Determine the [X, Y] coordinate at the center of the cell enclosing the given text.  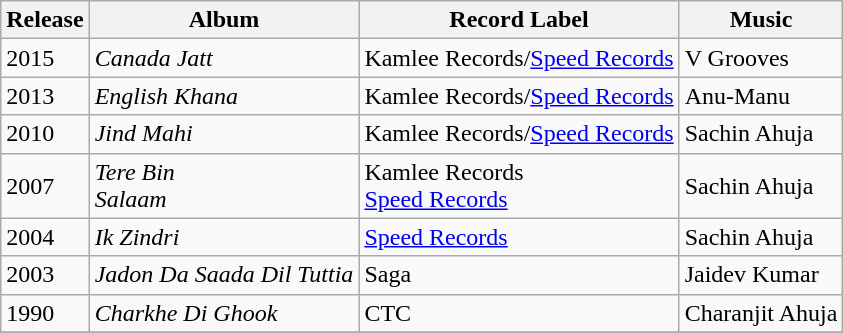
English Khana [224, 96]
2015 [45, 58]
Jind Mahi [224, 134]
2004 [45, 237]
CTC [519, 313]
Tere BinSalaam [224, 186]
2003 [45, 275]
Album [224, 20]
Kamlee RecordsSpeed Records [519, 186]
Jadon Da Saada Dil Tuttia [224, 275]
Ik Zindri [224, 237]
2013 [45, 96]
Saga [519, 275]
Speed Records [519, 237]
Music [761, 20]
V Grooves [761, 58]
Release [45, 20]
Canada Jatt [224, 58]
2010 [45, 134]
Charanjit Ahuja [761, 313]
Record Label [519, 20]
Jaidev Kumar [761, 275]
1990 [45, 313]
Charkhe Di Ghook [224, 313]
Anu-Manu [761, 96]
2007 [45, 186]
